Return the (x, y) coordinate for the center point of the cell that contains the specified text.  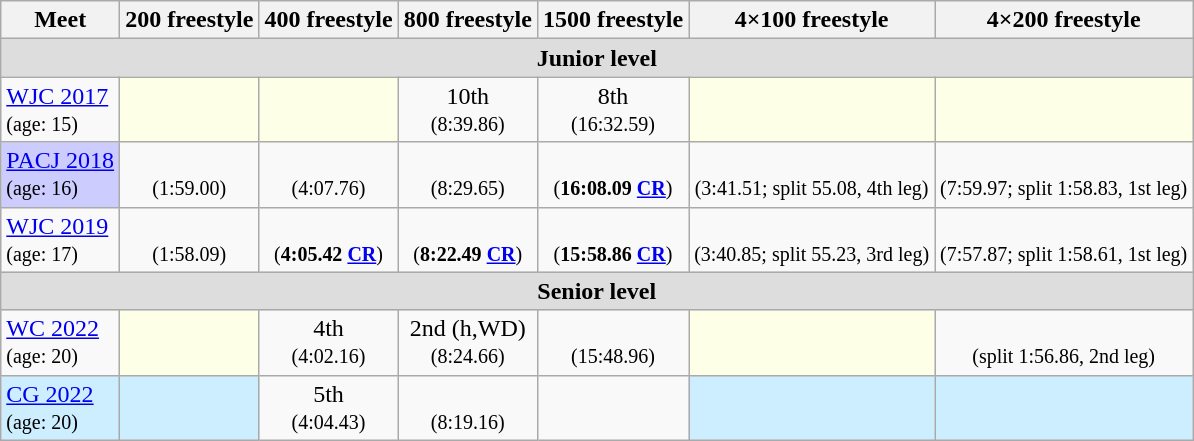
(4:05.42 CR) (328, 240)
WJC 2019(age: 17) (60, 240)
4th(4:02.16) (328, 342)
4×100 freestyle (812, 20)
Senior level (597, 291)
WC 2022(age: 20) (60, 342)
(8:19.16) (468, 408)
(16:08.09 CR) (612, 174)
1500 freestyle (612, 20)
(7:59.97; split 1:58.83, 1st leg) (1064, 174)
(8:22.49 CR) (468, 240)
(1:58.09) (190, 240)
200 freestyle (190, 20)
800 freestyle (468, 20)
(8:29.65) (468, 174)
WJC 2017(age: 15) (60, 110)
(4:07.76) (328, 174)
2nd (h,WD)(8:24.66) (468, 342)
(15:48.96) (612, 342)
Meet (60, 20)
(15:58.86 CR) (612, 240)
400 freestyle (328, 20)
(7:57.87; split 1:58.61, 1st leg) (1064, 240)
5th(4:04.43) (328, 408)
PACJ 2018(age: 16) (60, 174)
(3:41.51; split 55.08, 4th leg) (812, 174)
CG 2022(age: 20) (60, 408)
4×200 freestyle (1064, 20)
Junior level (597, 58)
(1:59.00) (190, 174)
(3:40.85; split 55.23, 3rd leg) (812, 240)
(split 1:56.86, 2nd leg) (1064, 342)
10th(8:39.86) (468, 110)
8th(16:32.59) (612, 110)
